Return the [x, y] coordinate for the center point of the cell that contains the specified text.  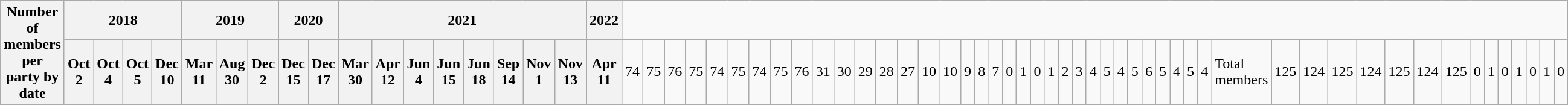
Dec 17 [323, 72]
Nov 13 [570, 72]
Total members [1242, 72]
28 [887, 72]
Number of membersper party by date [33, 53]
Dec 2 [263, 72]
6 [1149, 72]
2020 [308, 20]
29 [865, 72]
Oct 4 [108, 72]
Oct 2 [79, 72]
Apr 11 [604, 72]
2018 [123, 20]
2022 [604, 20]
Dec 10 [167, 72]
9 [968, 72]
Aug 30 [232, 72]
8 [982, 72]
Jun 18 [479, 72]
30 [844, 72]
27 [907, 72]
7 [995, 72]
Jun 15 [449, 72]
2 [1065, 72]
3 [1079, 72]
Nov 1 [539, 72]
Mar 30 [355, 72]
2021 [462, 20]
2019 [230, 20]
Jun 4 [419, 72]
Mar 11 [199, 72]
31 [823, 72]
Oct 5 [137, 72]
Apr 12 [388, 72]
Sep 14 [508, 72]
Dec 15 [294, 72]
